Scan for the cell matching the given text and deliver its (x, y) coordinate at center. 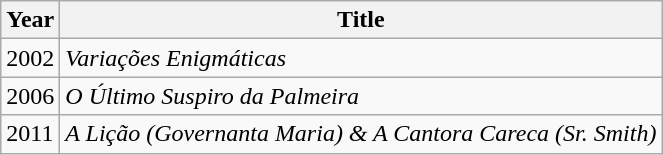
2002 (30, 58)
2006 (30, 96)
Title (361, 20)
Year (30, 20)
2011 (30, 134)
A Lição (Governanta Maria) & A Cantora Careca (Sr. Smith) (361, 134)
O Último Suspiro da Palmeira (361, 96)
Variações Enigmáticas (361, 58)
